Determine the (x, y) coordinate at the center of the cell enclosing the given text.  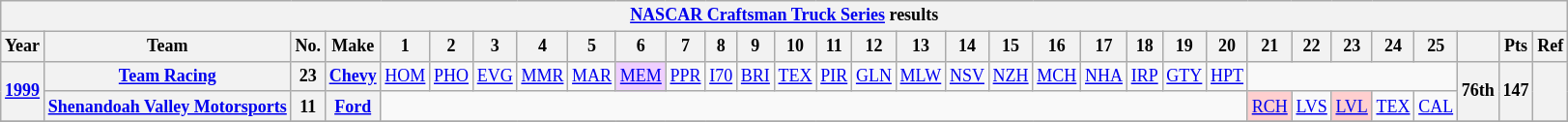
Year (23, 46)
14 (968, 46)
4 (543, 46)
CAL (1436, 107)
22 (1312, 46)
RCH (1269, 107)
147 (1516, 91)
HOM (406, 76)
MLW (920, 76)
EVG (495, 76)
24 (1393, 46)
PHO (452, 76)
GTY (1184, 76)
Team Racing (167, 76)
5 (592, 46)
MEM (641, 76)
MAR (592, 76)
Ref (1551, 46)
NZH (1011, 76)
Ford (353, 107)
Team (167, 46)
LVL (1352, 107)
18 (1144, 46)
8 (721, 46)
76th (1478, 91)
BRI (755, 76)
I70 (721, 76)
NASCAR Craftsman Truck Series results (784, 15)
2 (452, 46)
No. (307, 46)
17 (1104, 46)
1999 (23, 91)
Pts (1516, 46)
13 (920, 46)
GLN (874, 76)
3 (495, 46)
MCH (1057, 76)
21 (1269, 46)
IRP (1144, 76)
NHA (1104, 76)
1 (406, 46)
20 (1227, 46)
16 (1057, 46)
PIR (835, 76)
7 (686, 46)
LVS (1312, 107)
NSV (968, 76)
Make (353, 46)
25 (1436, 46)
12 (874, 46)
Shenandoah Valley Motorsports (167, 107)
PPR (686, 76)
6 (641, 46)
HPT (1227, 76)
9 (755, 46)
10 (795, 46)
19 (1184, 46)
15 (1011, 46)
Chevy (353, 76)
MMR (543, 76)
